Scan for the cell matching the given text and deliver its [X, Y] coordinate at center. 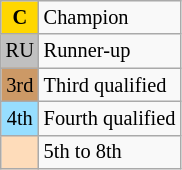
Fourth qualified [110, 118]
4th [20, 118]
C [20, 17]
RU [20, 51]
Third qualified [110, 85]
5th to 8th [110, 152]
Champion [110, 17]
Runner-up [110, 51]
3rd [20, 85]
